Return [x, y] of the center of cell containing provided text 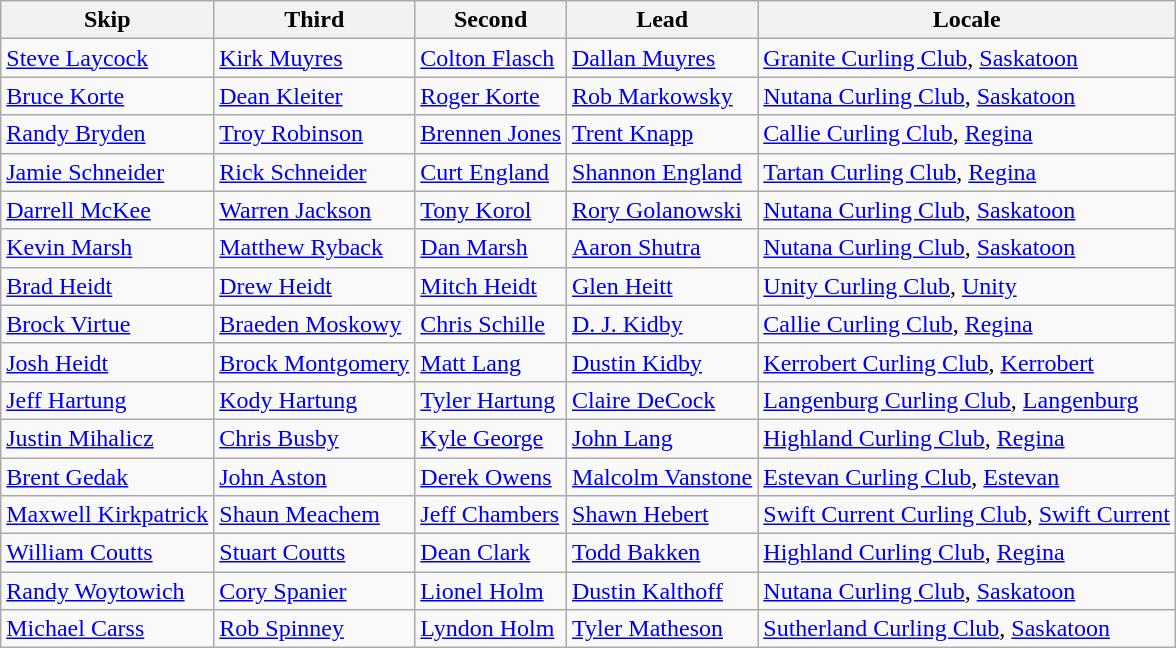
Justin Mihalicz [108, 438]
Dean Kleiter [314, 96]
Tyler Matheson [662, 629]
Stuart Coutts [314, 553]
Lionel Holm [491, 591]
Swift Current Curling Club, Swift Current [967, 515]
Matthew Ryback [314, 248]
Cory Spanier [314, 591]
Derek Owens [491, 477]
Trent Knapp [662, 134]
Rory Golanowski [662, 210]
Skip [108, 20]
Brent Gedak [108, 477]
Shaun Meachem [314, 515]
Chris Schille [491, 324]
John Aston [314, 477]
Second [491, 20]
Rob Markowsky [662, 96]
Kevin Marsh [108, 248]
Rob Spinney [314, 629]
Josh Heidt [108, 362]
Darrell McKee [108, 210]
Third [314, 20]
Michael Carss [108, 629]
Malcolm Vanstone [662, 477]
Tony Korol [491, 210]
Mitch Heidt [491, 286]
Claire DeCock [662, 400]
Lyndon Holm [491, 629]
Maxwell Kirkpatrick [108, 515]
Unity Curling Club, Unity [967, 286]
Braeden Moskowy [314, 324]
Dustin Kidby [662, 362]
Brock Virtue [108, 324]
Lead [662, 20]
Tyler Hartung [491, 400]
Kyle George [491, 438]
Glen Heitt [662, 286]
Kody Hartung [314, 400]
Troy Robinson [314, 134]
Sutherland Curling Club, Saskatoon [967, 629]
Randy Bryden [108, 134]
Brad Heidt [108, 286]
Estevan Curling Club, Estevan [967, 477]
Brennen Jones [491, 134]
D. J. Kidby [662, 324]
Chris Busby [314, 438]
Steve Laycock [108, 58]
Jeff Hartung [108, 400]
Langenburg Curling Club, Langenburg [967, 400]
Shannon England [662, 172]
Drew Heidt [314, 286]
Jamie Schneider [108, 172]
Kerrobert Curling Club, Kerrobert [967, 362]
Shawn Hebert [662, 515]
Warren Jackson [314, 210]
Rick Schneider [314, 172]
Colton Flasch [491, 58]
Curt England [491, 172]
Dan Marsh [491, 248]
Dean Clark [491, 553]
Todd Bakken [662, 553]
Bruce Korte [108, 96]
Matt Lang [491, 362]
Tartan Curling Club, Regina [967, 172]
Dallan Muyres [662, 58]
Brock Montgomery [314, 362]
Roger Korte [491, 96]
Aaron Shutra [662, 248]
Kirk Muyres [314, 58]
Randy Woytowich [108, 591]
Dustin Kalthoff [662, 591]
William Coutts [108, 553]
Granite Curling Club, Saskatoon [967, 58]
John Lang [662, 438]
Locale [967, 20]
Jeff Chambers [491, 515]
